Search for the cell housing the specified text and yield its [x, y] center coordinate. 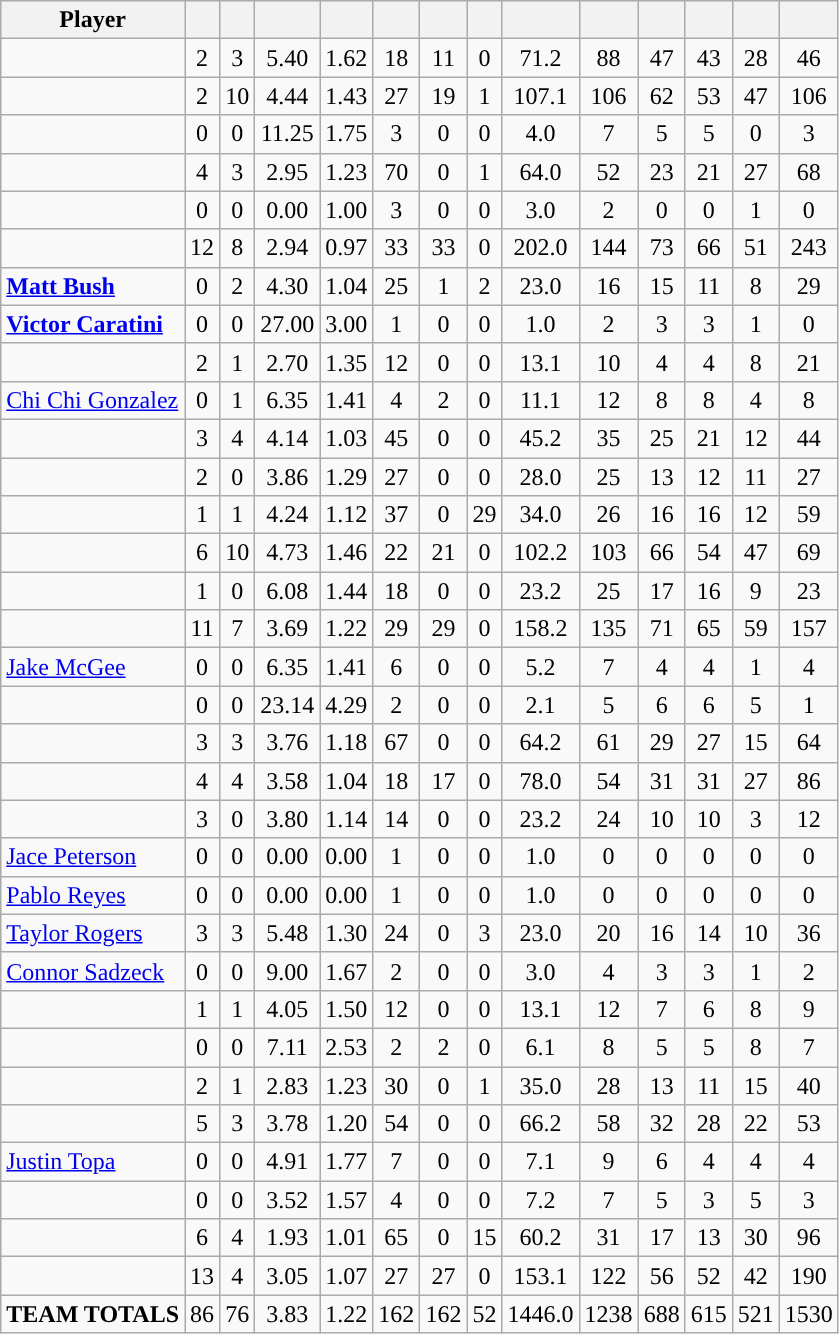
3.00 [346, 324]
102.2 [540, 553]
2.94 [288, 248]
34.0 [540, 515]
135 [608, 629]
71.2 [540, 58]
4.73 [288, 553]
1530 [808, 1314]
243 [808, 248]
36 [808, 933]
2.83 [288, 1085]
3.05 [288, 1276]
58 [608, 1124]
Pablo Reyes [93, 895]
42 [756, 1276]
3.69 [288, 629]
46 [808, 58]
615 [708, 1314]
5.48 [288, 933]
688 [662, 1314]
3.58 [288, 781]
1.46 [346, 553]
96 [808, 1238]
61 [608, 743]
1.29 [346, 477]
23.14 [288, 705]
1.93 [288, 1238]
6.08 [288, 591]
7.11 [288, 1047]
68 [808, 172]
Connor Sadzeck [93, 971]
Chi Chi Gonzalez [93, 400]
5.40 [288, 58]
64.0 [540, 172]
5.2 [540, 667]
69 [808, 553]
202.0 [540, 248]
Jake McGee [93, 667]
2.53 [346, 1047]
Justin Topa [93, 1162]
56 [662, 1276]
19 [444, 96]
1.20 [346, 1124]
1.43 [346, 96]
35.0 [540, 1085]
37 [396, 515]
1.30 [346, 933]
3.78 [288, 1124]
TEAM TOTALS [93, 1314]
7.1 [540, 1162]
2.70 [288, 362]
1238 [608, 1314]
1.14 [346, 819]
1.01 [346, 1238]
Matt Bush [93, 286]
158.2 [540, 629]
1.12 [346, 515]
51 [756, 248]
35 [608, 438]
45.2 [540, 438]
1.67 [346, 971]
20 [608, 933]
Jace Peterson [93, 857]
2.1 [540, 705]
64.2 [540, 743]
45 [396, 438]
4.05 [288, 1009]
1.75 [346, 134]
27.00 [288, 324]
3.86 [288, 477]
1.00 [346, 210]
1.77 [346, 1162]
62 [662, 96]
190 [808, 1276]
4.30 [288, 286]
67 [396, 743]
1446.0 [540, 1314]
28.0 [540, 477]
11.25 [288, 134]
Player [93, 20]
Taylor Rogers [93, 933]
4.0 [540, 134]
73 [662, 248]
1.35 [346, 362]
4.44 [288, 96]
44 [808, 438]
7.2 [540, 1200]
107.1 [540, 96]
26 [608, 515]
1.44 [346, 591]
9.00 [288, 971]
43 [708, 58]
153.1 [540, 1276]
70 [396, 172]
1.57 [346, 1200]
78.0 [540, 781]
0.97 [346, 248]
66.2 [540, 1124]
76 [238, 1314]
1.18 [346, 743]
60.2 [540, 1238]
3.52 [288, 1200]
64 [808, 743]
3.83 [288, 1314]
6.1 [540, 1047]
71 [662, 629]
103 [608, 553]
3.80 [288, 819]
32 [662, 1124]
157 [808, 629]
1.03 [346, 438]
4.24 [288, 515]
1.07 [346, 1276]
40 [808, 1085]
Victor Caratini [93, 324]
2.95 [288, 172]
3.76 [288, 743]
4.91 [288, 1162]
4.14 [288, 438]
88 [608, 58]
521 [756, 1314]
144 [608, 248]
11.1 [540, 400]
1.62 [346, 58]
4.29 [346, 705]
1.50 [346, 1009]
122 [608, 1276]
